Capture the cell that displays the provided text and extract its [x, y] central coordinate. 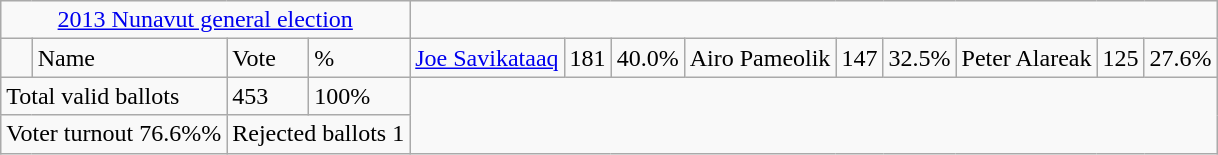
Total valid ballots [114, 96]
147 [860, 58]
Voter turnout 76.6%% [114, 134]
453 [268, 96]
125 [1120, 58]
181 [588, 58]
% [360, 58]
100% [360, 96]
40.0% [648, 58]
Rejected ballots 1 [318, 134]
Name [130, 58]
Peter Alareak [1026, 58]
Vote [268, 58]
32.5% [920, 58]
27.6% [1180, 58]
2013 Nunavut general election [206, 20]
Airo Pameolik [760, 58]
Joe Savikataaq [487, 58]
